Search for the cell housing the specified text and yield its [x, y] center coordinate. 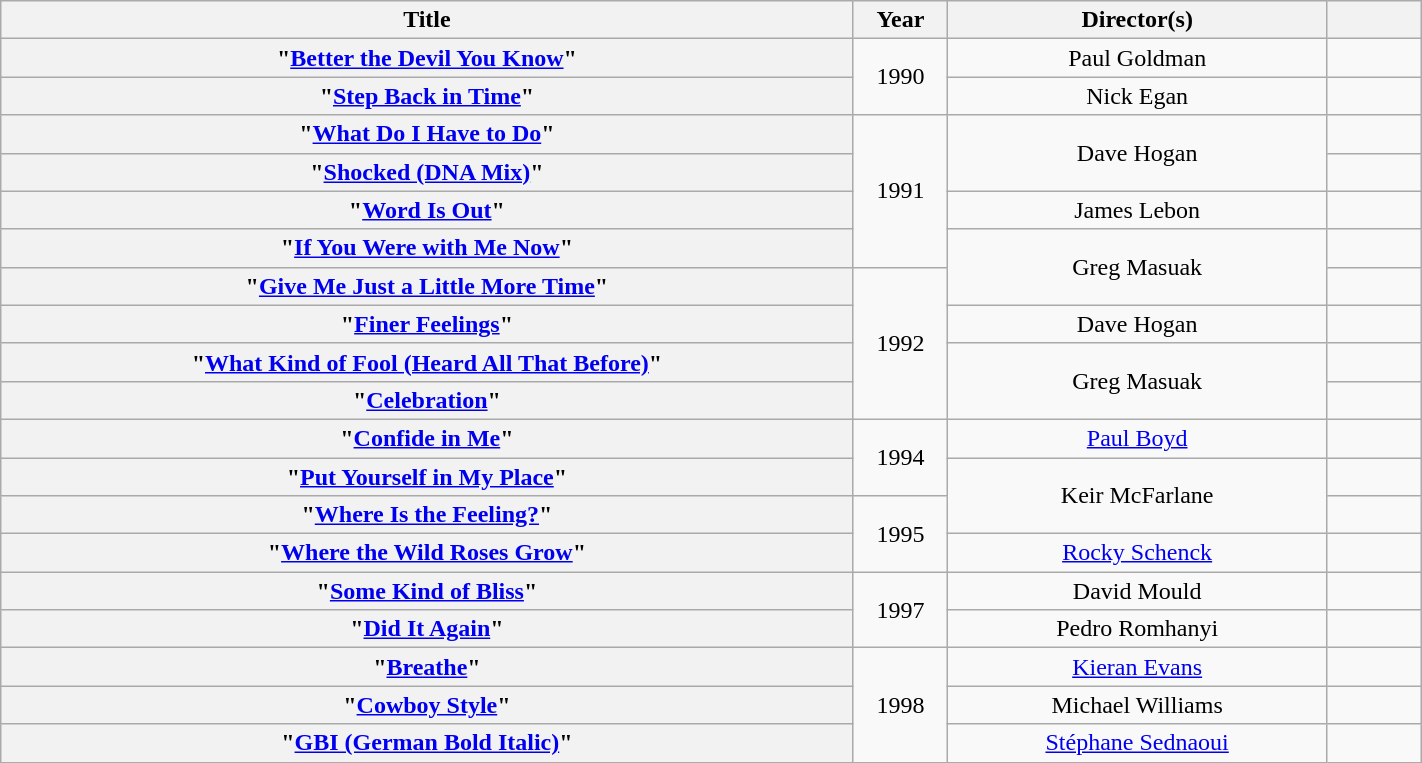
"Word Is Out" [427, 210]
1998 [900, 705]
James Lebon [1138, 210]
1995 [900, 534]
Paul Boyd [1138, 438]
1994 [900, 457]
Keir McFarlane [1138, 496]
Year [900, 20]
"Give Me Just a Little More Time" [427, 286]
"Better the Devil You Know" [427, 58]
"Step Back in Time" [427, 96]
"Celebration" [427, 400]
"Shocked (DNA Mix)" [427, 172]
1992 [900, 343]
"Finer Feelings" [427, 324]
Director(s) [1138, 20]
Title [427, 20]
1997 [900, 610]
Rocky Schenck [1138, 553]
Paul Goldman [1138, 58]
Stéphane Sednaoui [1138, 743]
Kieran Evans [1138, 667]
"What Do I Have to Do" [427, 134]
"Confide in Me" [427, 438]
1991 [900, 191]
"Where the Wild Roses Grow" [427, 553]
"Did It Again" [427, 629]
"GBI (German Bold Italic)" [427, 743]
"Cowboy Style" [427, 705]
Pedro Romhanyi [1138, 629]
"Where Is the Feeling?" [427, 515]
"Some Kind of Bliss" [427, 591]
"If You Were with Me Now" [427, 248]
"Put Yourself in My Place" [427, 477]
"What Kind of Fool (Heard All That Before)" [427, 362]
David Mould [1138, 591]
1990 [900, 77]
Michael Williams [1138, 705]
Nick Egan [1138, 96]
"Breathe" [427, 667]
